From the cell containing the given text, extract its center point as [X, Y] coordinate. 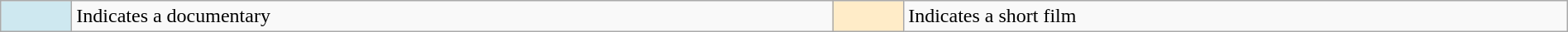
Indicates a short film [1236, 16]
Indicates a documentary [452, 16]
